Provide the (x, y) coordinate of the cell's center where the given text is located.  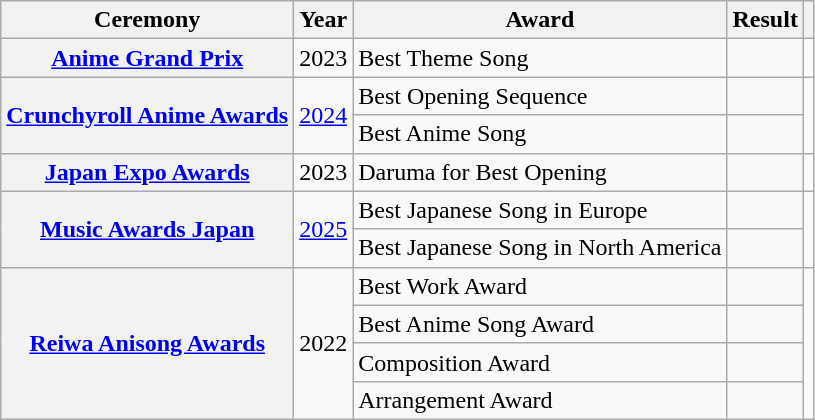
2024 (324, 115)
Year (324, 20)
2025 (324, 229)
Anime Grand Prix (148, 58)
Daruma for Best Opening (540, 172)
2022 (324, 343)
Best Anime Song (540, 134)
Result (765, 20)
Japan Expo Awards (148, 172)
Music Awards Japan (148, 229)
Best Theme Song (540, 58)
Crunchyroll Anime Awards (148, 115)
Best Japanese Song in Europe (540, 210)
Best Japanese Song in North America (540, 248)
Arrangement Award (540, 400)
Ceremony (148, 20)
Best Opening Sequence (540, 96)
Best Anime Song Award (540, 324)
Award (540, 20)
Reiwa Anisong Awards (148, 343)
Composition Award (540, 362)
Best Work Award (540, 286)
